Find where the given text appears and provide that cell's center as (X, Y) coordinate. 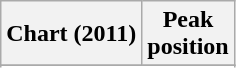
Peakposition (188, 34)
Chart (2011) (72, 34)
